Provide the (X, Y) coordinate of the cell's center where the given text is located.  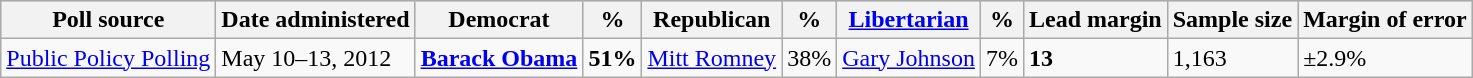
7% (1002, 58)
Libertarian (909, 20)
Republican (712, 20)
May 10–13, 2012 (316, 58)
Date administered (316, 20)
Mitt Romney (712, 58)
Sample size (1232, 20)
Gary Johnson (909, 58)
Poll source (108, 20)
38% (810, 58)
Margin of error (1386, 20)
±2.9% (1386, 58)
Democrat (499, 20)
13 (1095, 58)
Public Policy Polling (108, 58)
Lead margin (1095, 20)
1,163 (1232, 58)
Barack Obama (499, 58)
51% (612, 58)
